From the cell containing the given text, extract its center point as [X, Y] coordinate. 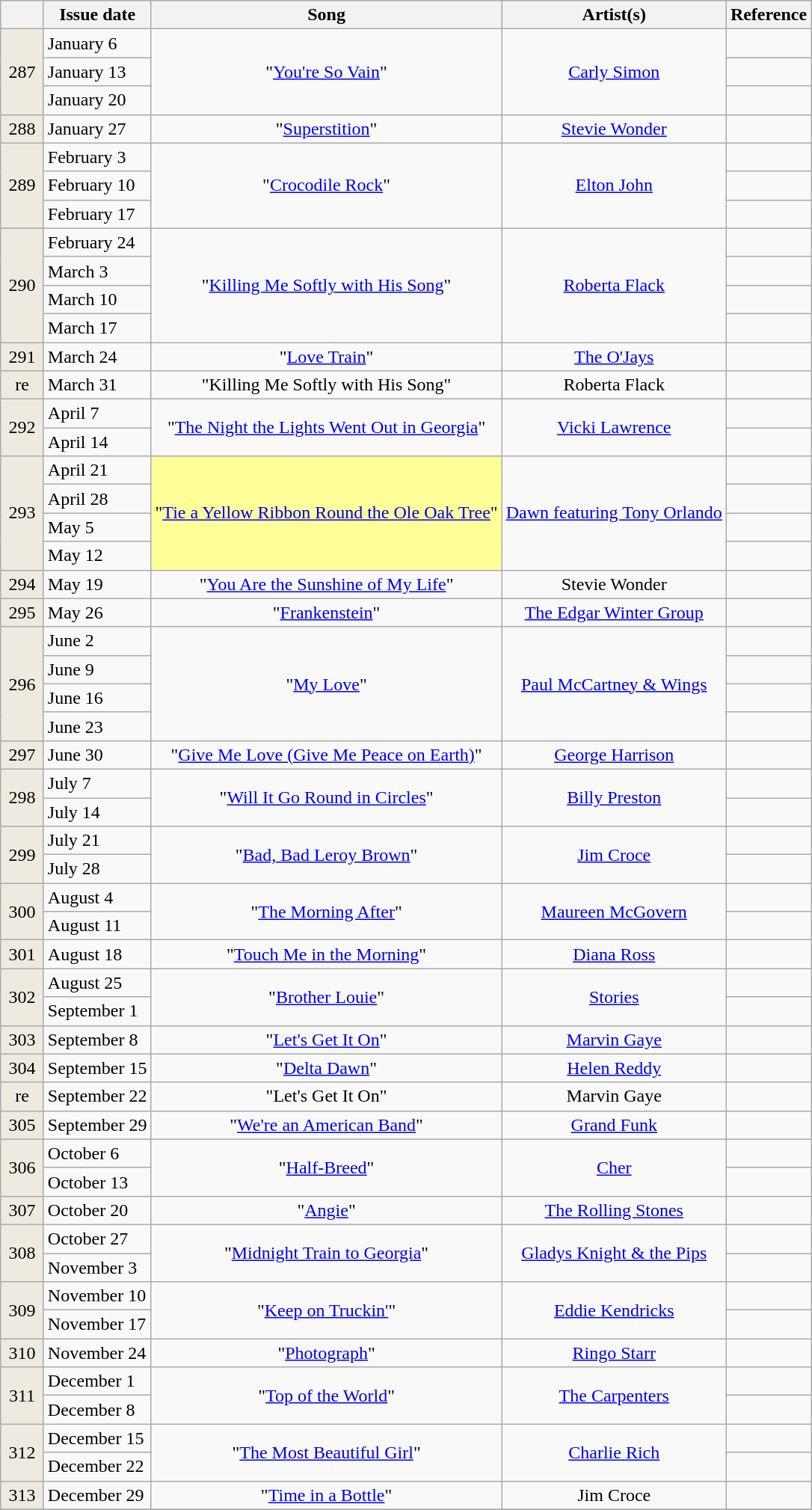
Elton John [614, 185]
June 23 [97, 726]
January 20 [97, 100]
"Give Me Love (Give Me Peace on Earth)" [326, 755]
Maureen McGovern [614, 912]
"You're So Vain" [326, 72]
The O'Jays [614, 357]
March 17 [97, 328]
October 27 [97, 1239]
Artist(s) [614, 15]
Reference [769, 15]
August 25 [97, 983]
July 28 [97, 869]
Issue date [97, 15]
March 10 [97, 299]
April 7 [97, 414]
December 15 [97, 1438]
298 [22, 797]
Ringo Starr [614, 1353]
288 [22, 129]
300 [22, 912]
"Delta Dawn" [326, 1068]
February 3 [97, 157]
September 29 [97, 1125]
April 14 [97, 442]
"Superstition" [326, 129]
March 24 [97, 357]
290 [22, 285]
312 [22, 1452]
January 6 [97, 43]
November 24 [97, 1353]
January 13 [97, 72]
March 3 [97, 271]
289 [22, 185]
February 17 [97, 214]
Dawn featuring Tony Orlando [614, 513]
November 3 [97, 1268]
November 10 [97, 1296]
"The Most Beautiful Girl" [326, 1452]
"Time in a Bottle" [326, 1495]
"Frankenstein" [326, 613]
Stories [614, 997]
May 5 [97, 527]
June 9 [97, 669]
294 [22, 584]
"Brother Louie" [326, 997]
July 21 [97, 841]
313 [22, 1495]
"My Love" [326, 684]
January 27 [97, 129]
"Top of the World" [326, 1396]
295 [22, 613]
Billy Preston [614, 797]
Carly Simon [614, 72]
May 26 [97, 613]
April 28 [97, 499]
July 14 [97, 811]
December 29 [97, 1495]
"Bad, Bad Leroy Brown" [326, 855]
Gladys Knight & the Pips [614, 1253]
"We're an American Band" [326, 1125]
October 6 [97, 1153]
December 8 [97, 1410]
February 10 [97, 185]
June 16 [97, 698]
305 [22, 1125]
"The Morning After" [326, 912]
299 [22, 855]
307 [22, 1210]
September 1 [97, 1011]
May 12 [97, 556]
302 [22, 997]
"Angie" [326, 1210]
December 1 [97, 1381]
"Midnight Train to Georgia" [326, 1253]
"Touch Me in the Morning" [326, 954]
Song [326, 15]
308 [22, 1253]
George Harrison [614, 755]
297 [22, 755]
309 [22, 1310]
Charlie Rich [614, 1452]
June 2 [97, 641]
Helen Reddy [614, 1068]
"Will It Go Round in Circles" [326, 797]
The Rolling Stones [614, 1210]
The Carpenters [614, 1396]
May 19 [97, 584]
October 20 [97, 1210]
"Tie a Yellow Ribbon Round the Ole Oak Tree" [326, 513]
August 18 [97, 954]
Eddie Kendricks [614, 1310]
August 11 [97, 926]
"Half-Breed" [326, 1167]
"Keep on Truckin'" [326, 1310]
310 [22, 1353]
September 8 [97, 1040]
292 [22, 428]
February 24 [97, 242]
303 [22, 1040]
"You Are the Sunshine of My Life" [326, 584]
September 22 [97, 1096]
April 21 [97, 470]
296 [22, 684]
301 [22, 954]
304 [22, 1068]
The Edgar Winter Group [614, 613]
291 [22, 357]
287 [22, 72]
September 15 [97, 1068]
Vicki Lawrence [614, 428]
"The Night the Lights Went Out in Georgia" [326, 428]
October 13 [97, 1182]
293 [22, 513]
December 22 [97, 1467]
"Love Train" [326, 357]
Grand Funk [614, 1125]
Cher [614, 1167]
July 7 [97, 783]
Diana Ross [614, 954]
Paul McCartney & Wings [614, 684]
311 [22, 1396]
November 17 [97, 1325]
"Crocodile Rock" [326, 185]
March 31 [97, 385]
"Photograph" [326, 1353]
August 4 [97, 897]
June 30 [97, 755]
306 [22, 1167]
